Search for the cell housing the specified text and yield its [X, Y] center coordinate. 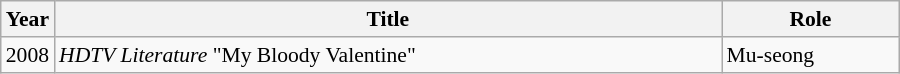
Mu-seong [811, 55]
Title [388, 19]
2008 [28, 55]
Role [811, 19]
Year [28, 19]
HDTV Literature "My Bloody Valentine" [388, 55]
